Provide the [X, Y] coordinate of the cell's center where the given text is located.  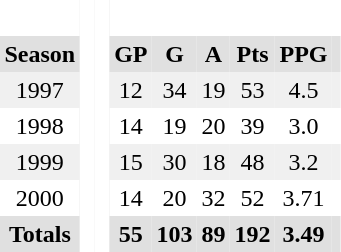
Season [40, 54]
1997 [40, 90]
48 [252, 162]
103 [174, 234]
89 [214, 234]
2000 [40, 198]
Pts [252, 54]
A [214, 54]
G [174, 54]
39 [252, 126]
15 [131, 162]
3.0 [304, 126]
1999 [40, 162]
52 [252, 198]
32 [214, 198]
53 [252, 90]
3.2 [304, 162]
12 [131, 90]
GP [131, 54]
18 [214, 162]
34 [174, 90]
192 [252, 234]
PPG [304, 54]
Totals [40, 234]
4.5 [304, 90]
3.71 [304, 198]
3.49 [304, 234]
30 [174, 162]
55 [131, 234]
1998 [40, 126]
